Locate the cell with the specified text and output its [X, Y] center coordinate. 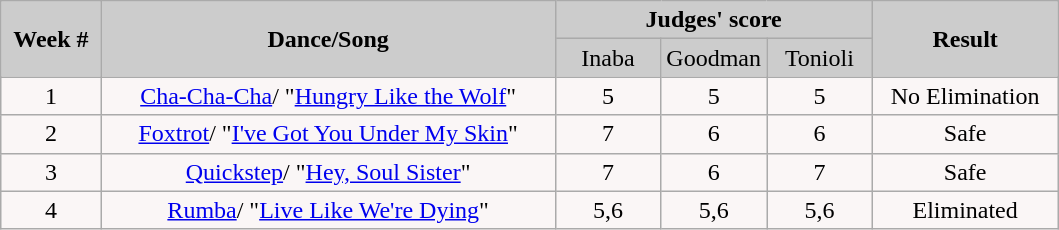
4 [51, 210]
Cha-Cha-Cha/ "Hungry Like the Wolf" [328, 96]
Goodman [714, 58]
Eliminated [965, 210]
Dance/Song [328, 39]
Rumba/ "Live Like We're Dying" [328, 210]
Quickstep/ "Hey, Soul Sister" [328, 172]
3 [51, 172]
Tonioli [820, 58]
No Elimination [965, 96]
Inaba [608, 58]
1 [51, 96]
Foxtrot/ "I've Got You Under My Skin" [328, 134]
Judges' score [714, 20]
Week # [51, 39]
Result [965, 39]
2 [51, 134]
